Identify which cell holds the provided text, then report its [x, y] central coordinate. 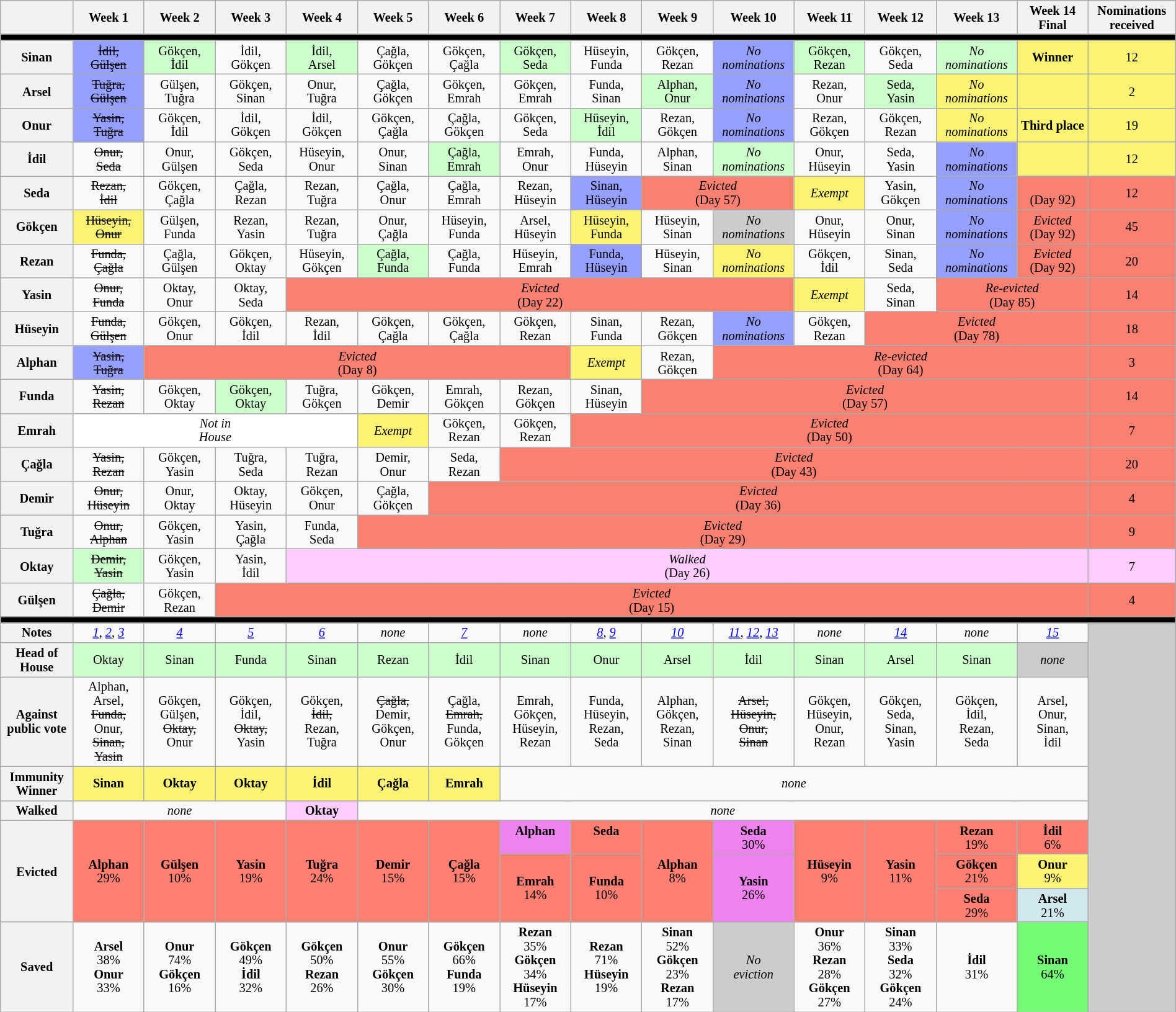
Gökçen,Seda,Sinan,Yasin [901, 721]
1, 2, 3 [109, 632]
Funda,Seda [323, 532]
Rezan19% [976, 838]
Funda10% [607, 887]
Çağla, Demir,Gökçen,Onur [393, 721]
Evicted(Day 22) [540, 294]
Onur,Seda [109, 159]
Yasin26% [754, 887]
Çağla,Rezan [251, 192]
Demir,Onur [393, 464]
Oktay,Onur [180, 294]
Gökçen,İdil,Oktay,Yasin [251, 721]
Demir15% [393, 871]
Yasin,İdil [251, 566]
Arsel21% [1053, 905]
18 [1131, 329]
Gökçen [37, 227]
Onur,Tuğra [323, 91]
Againstpublic vote [37, 721]
Yasin,Gökçen [901, 192]
Alphan,Gökçen,Rezan,Sinan [677, 721]
Tuğra [37, 532]
Rezan,Yasin [251, 227]
Week 5 [393, 17]
Yasin [37, 294]
Funda,Sinan [607, 91]
Emrah,Gökçen [464, 396]
Seda30% [754, 838]
Emrah14% [536, 887]
3 [1131, 362]
10 [677, 632]
Week 7 [536, 17]
Emrah,Onur [536, 159]
Week 14Final [1053, 17]
Sinan52%Gökçen23%Rezan17% [677, 967]
Hüseyin9% [830, 871]
Yasin11% [901, 871]
Yasin,Çağla [251, 532]
Gökçen50%Rezan26% [323, 967]
Funda,Gülşen [109, 329]
45 [1131, 227]
Week 1 [109, 17]
Hüseyin [37, 329]
İdil31% [976, 967]
Week 10 [754, 17]
Not inHouse [216, 431]
Onur,Alphan [109, 532]
Week 13 [976, 17]
Evicted(Day 43) [794, 464]
2 [1131, 91]
(Day 92) [1053, 192]
Saved [37, 967]
Gülşen10% [180, 871]
Week 12 [901, 17]
Arsel,Onur,Sinan,İdil [1053, 721]
Walked [37, 810]
Re-evicted(Day 64) [901, 362]
Evicted [37, 871]
8, 9 [607, 632]
Third place [1053, 125]
ImmunityWinner [37, 783]
Gülşen [37, 599]
Week 6 [464, 17]
Gökçen,İdil,Rezan,Seda [976, 721]
Alphan,Sinan [677, 159]
Onur,Funda [109, 294]
Hüseyin,Gökçen [323, 261]
Tuğra,Gökçen [323, 396]
Sinan33%Seda32%Gökçen24% [901, 967]
15 [1053, 632]
19 [1131, 125]
Nominationsreceived [1131, 17]
Evicted(Day 50) [829, 431]
Onur,Oktay [180, 498]
Alphan8% [677, 871]
Noeviction [754, 967]
Hüseyin,İdil [607, 125]
Gökçen,Hüseyin,Onur,Rezan [830, 721]
Gökçen,Sinan [251, 91]
Oktay,Seda [251, 294]
Gökçen, Oktay [251, 396]
Onur,Gülşen [180, 159]
Week 4 [323, 17]
Çağla15% [464, 871]
Onur55% Gökçen30% [393, 967]
Week 3 [251, 17]
Emrah,Gökçen,Hüseyin,Rezan [536, 721]
Gökçen,Gülşen,Oktay,Onur [180, 721]
Gökçen66%Funda19% [464, 967]
Evicted(Day 15) [651, 599]
Demir [37, 498]
Alphan,Onur [677, 91]
Alphan29% [109, 871]
Winner [1053, 57]
Funda,Hüseyin,Rezan,Seda [607, 721]
Tuğra24% [323, 871]
9 [1131, 532]
Çağla,Gülşen [180, 261]
Week 9 [677, 17]
Çağla,Onur [393, 192]
Re-evicted(Day 85) [1012, 294]
Gökçen21% [976, 871]
Oktay,Hüseyin [251, 498]
Evicted(Day 78) [977, 329]
Onur36%Rezan28%Gökçen27% [830, 967]
İdil,Arsel [323, 57]
İdil,Gülşen [109, 57]
5 [251, 632]
Alphan,Arsel,Funda,Onur,Sinan,Yasin [109, 721]
Gülşen,Funda [180, 227]
Sinan,Funda [607, 329]
Yasin19% [251, 871]
11, 12, 13 [754, 632]
Week 8 [607, 17]
Hüseyin,Emrah [536, 261]
Evicted(Day 36) [758, 498]
Week 11 [830, 17]
Tuğra,Rezan [323, 464]
Evicted(Day 8) [357, 362]
Seda29% [976, 905]
Rezan,Onur [830, 91]
Evicted(Day 29) [723, 532]
Rezan,Hüseyin [536, 192]
Week 2 [180, 17]
Head ofHouse [37, 660]
Tuğra,Seda [251, 464]
Gülşen,Tuğra [180, 91]
Gökçen49%İdil32% [251, 967]
Onur,Çağla [393, 227]
Seda,Rezan [464, 464]
Gökçen, İdil, Rezan,Tuğra [323, 721]
Çağla, Emrah, Funda,Gökçen [464, 721]
Arsel,Hüseyin,Onur,Sinan [754, 721]
Çağla,Demir [109, 599]
6 [323, 632]
Arsel38%Onur33% [109, 967]
Notes [37, 632]
Onur9% [1053, 871]
Gökçen,Demir [393, 396]
İdil6% [1053, 838]
Rezan71%Hüseyin19% [607, 967]
Funda,Çağla [109, 261]
Arsel,Hüseyin [536, 227]
Tuğra,Gülşen [109, 91]
Walked(Day 26) [687, 566]
Rezan35%Gökçen34% Hüseyin17% [536, 967]
Sinan64% [1053, 967]
Sinan,Seda [901, 261]
Demir,Yasin [109, 566]
Onur74%Gökçen16% [180, 967]
Seda,Sinan [901, 294]
